Return the (x, y) coordinate for the center point of the cell that contains the specified text.  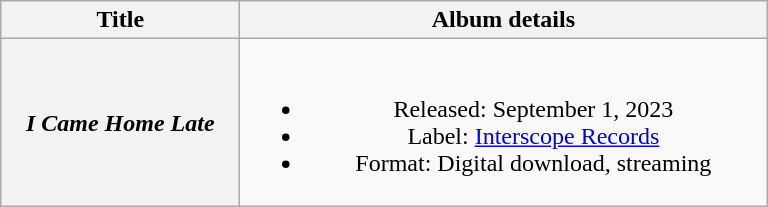
I Came Home Late (120, 122)
Title (120, 20)
Album details (504, 20)
Released: September 1, 2023Label: Interscope RecordsFormat: Digital download, streaming (504, 122)
